For the text-containing cell, return its midpoint in (X, Y) coordinate format. 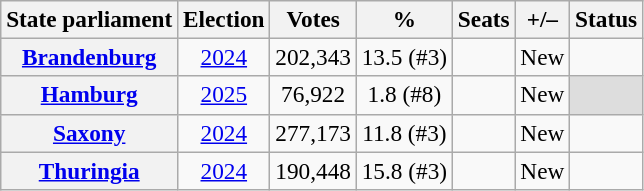
2025 (224, 95)
76,922 (313, 95)
Election (224, 19)
202,343 (313, 57)
Saxony (90, 133)
Thuringia (90, 170)
Status (606, 19)
1.8 (#8) (404, 95)
13.5 (#3) (404, 57)
190,448 (313, 170)
Votes (313, 19)
Brandenburg (90, 57)
277,173 (313, 133)
15.8 (#3) (404, 170)
% (404, 19)
Seats (484, 19)
+/– (542, 19)
11.8 (#3) (404, 133)
Hamburg (90, 95)
State parliament (90, 19)
